Capture the cell that displays the provided text and extract its [X, Y] central coordinate. 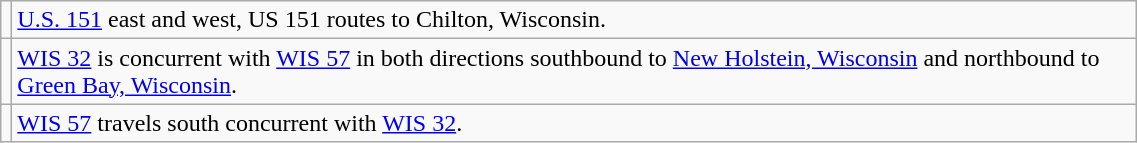
WIS 32 is concurrent with WIS 57 in both directions southbound to New Holstein, Wisconsin and northbound to Green Bay, Wisconsin. [574, 72]
WIS 57 travels south concurrent with WIS 32. [574, 123]
U.S. 151 east and west, US 151 routes to Chilton, Wisconsin. [574, 20]
